Scan for the cell matching the given text and deliver its [X, Y] coordinate at center. 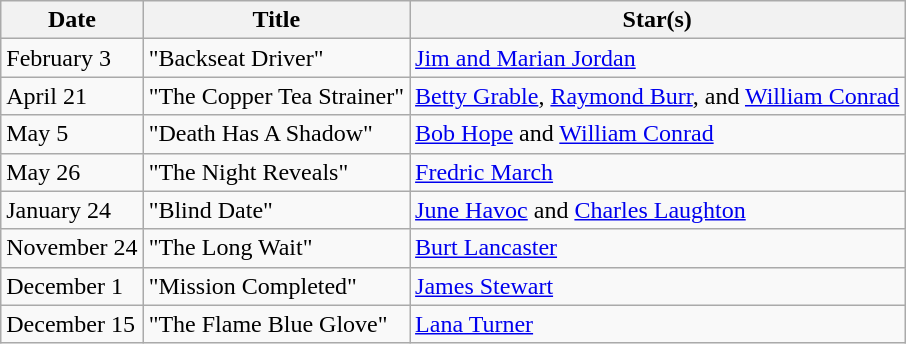
Burt Lancaster [658, 248]
Fredric March [658, 172]
Star(s) [658, 20]
December 15 [72, 324]
Betty Grable, Raymond Burr, and William Conrad [658, 96]
"Backseat Driver" [276, 58]
Jim and Marian Jordan [658, 58]
May 5 [72, 134]
"The Night Reveals" [276, 172]
June Havoc and Charles Laughton [658, 210]
April 21 [72, 96]
February 3 [72, 58]
Bob Hope and William Conrad [658, 134]
December 1 [72, 286]
January 24 [72, 210]
"Death Has A Shadow" [276, 134]
November 24 [72, 248]
Title [276, 20]
Date [72, 20]
"The Copper Tea Strainer" [276, 96]
May 26 [72, 172]
James Stewart [658, 286]
"The Long Wait" [276, 248]
"The Flame Blue Glove" [276, 324]
"Mission Completed" [276, 286]
Lana Turner [658, 324]
"Blind Date" [276, 210]
